Output the (x, y) coordinate of the center of the cell containing the given text.  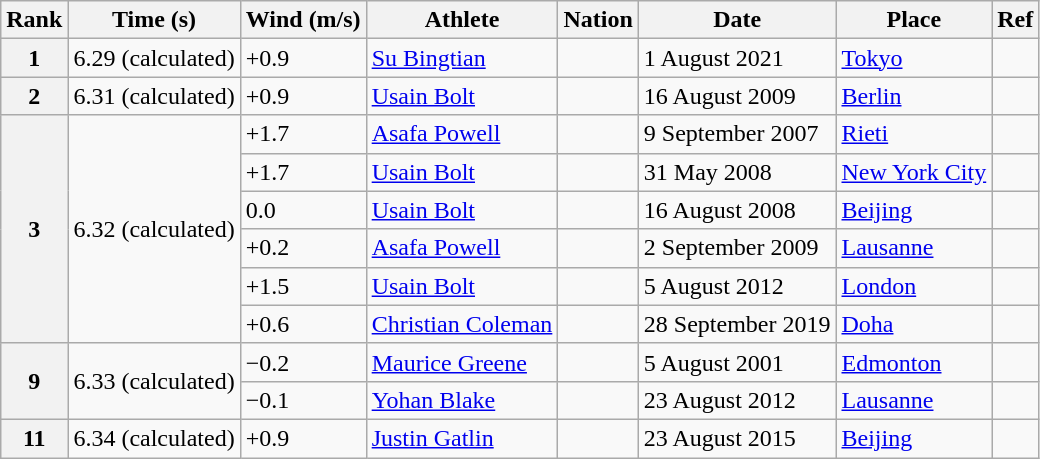
6.33 (calculated) (154, 381)
Place (914, 20)
Ref (1016, 20)
0.0 (303, 210)
6.29 (calculated) (154, 58)
Su Bingtian (462, 58)
1 (34, 58)
Edmonton (914, 362)
Rieti (914, 134)
16 August 2009 (737, 96)
Rank (34, 20)
Date (737, 20)
6.34 (calculated) (154, 438)
Maurice Greene (462, 362)
+0.2 (303, 248)
Tokyo (914, 58)
Athlete (462, 20)
23 August 2012 (737, 400)
+0.6 (303, 324)
Christian Coleman (462, 324)
Doha (914, 324)
31 May 2008 (737, 172)
1 August 2021 (737, 58)
+1.5 (303, 286)
11 (34, 438)
−0.2 (303, 362)
Wind (m/s) (303, 20)
−0.1 (303, 400)
Berlin (914, 96)
London (914, 286)
23 August 2015 (737, 438)
Time (s) (154, 20)
5 August 2001 (737, 362)
28 September 2019 (737, 324)
9 September 2007 (737, 134)
2 (34, 96)
Nation (598, 20)
3 (34, 229)
Justin Gatlin (462, 438)
5 August 2012 (737, 286)
6.32 (calculated) (154, 229)
New York City (914, 172)
Yohan Blake (462, 400)
2 September 2009 (737, 248)
9 (34, 381)
6.31 (calculated) (154, 96)
16 August 2008 (737, 210)
